Provide the (x, y) coordinate of the cell's center where the given text is located.  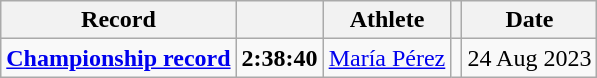
2:38:40 (280, 58)
María Pérez (387, 58)
Championship record (118, 58)
24 Aug 2023 (530, 58)
Record (118, 20)
Date (530, 20)
Athlete (387, 20)
